Determine the (x, y) coordinate at the center of the cell enclosing the given text.  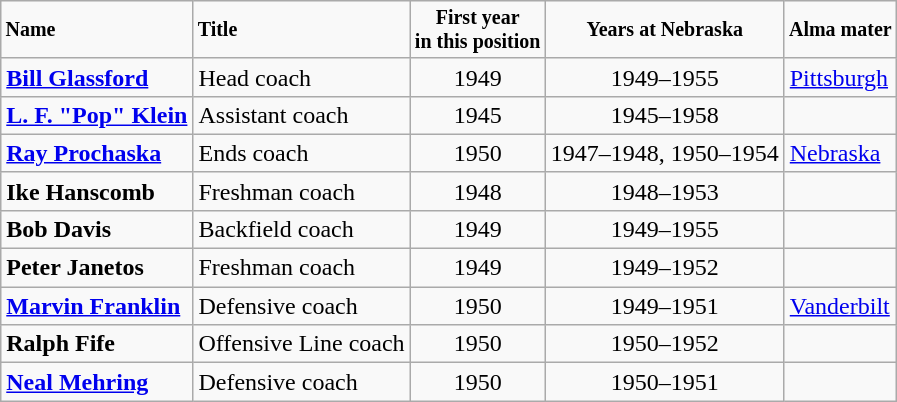
Nebraska (840, 153)
Backfield coach (302, 229)
Ralph Fife (97, 344)
1947–1948, 1950–1954 (664, 153)
Vanderbilt (840, 306)
1949–1952 (664, 268)
Pittsburgh (840, 77)
1950–1952 (664, 344)
Ike Hanscomb (97, 191)
Bill Glassford (97, 77)
Ray Prochaska (97, 153)
1945 (478, 115)
Peter Janetos (97, 268)
First yearin this position (478, 30)
L. F. "Pop" Klein (97, 115)
1945–1958 (664, 115)
Name (97, 30)
Neal Mehring (97, 382)
Head coach (302, 77)
Marvin Franklin (97, 306)
Ends coach (302, 153)
1948–1953 (664, 191)
Years at Nebraska (664, 30)
1948 (478, 191)
Bob Davis (97, 229)
Alma mater (840, 30)
Offensive Line coach (302, 344)
1949–1951 (664, 306)
Title (302, 30)
Assistant coach (302, 115)
1950–1951 (664, 382)
